Search for the cell housing the specified text and yield its (X, Y) center coordinate. 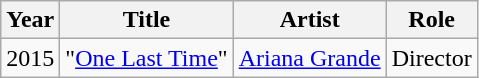
Director (432, 58)
Title (146, 20)
Ariana Grande (310, 58)
Role (432, 20)
Artist (310, 20)
"One Last Time" (146, 58)
2015 (30, 58)
Year (30, 20)
